Detect which cell encompasses the target text, then output its (x, y) center coordinate. 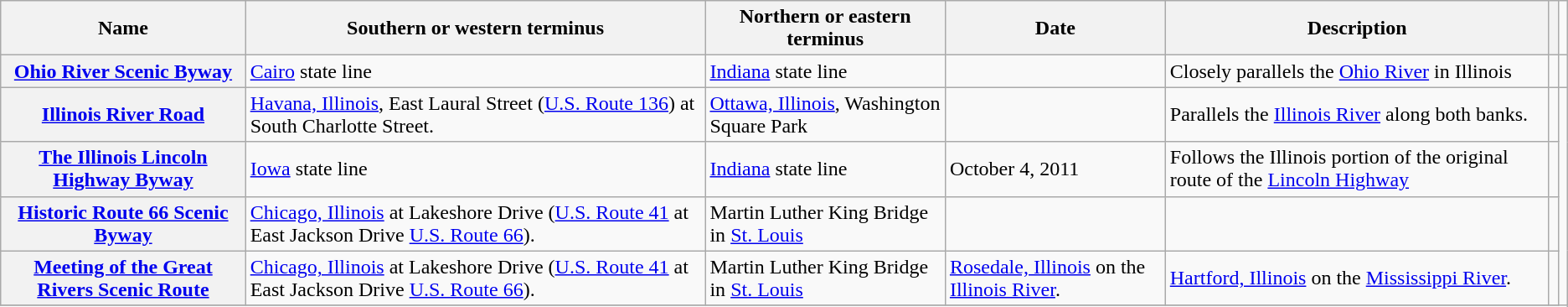
Illinois River Road (123, 114)
Rosedale, Illinois on the Illinois River. (1055, 278)
Historic Route 66 Scenic Byway (123, 223)
Name (123, 29)
Havana, Illinois, East Laural Street (U.S. Route 136) at South Charlotte Street. (476, 114)
Southern or western terminus (476, 29)
Northern or eastern terminus (825, 29)
Cairo state line (476, 71)
Closely parallels the Ohio River in Illinois (1357, 71)
Hartford, Illinois on the Mississippi River. (1357, 278)
Ottawa, Illinois, Washington Square Park (825, 114)
Description (1357, 29)
Parallels the Illinois River along both banks. (1357, 114)
Date (1055, 29)
Ohio River Scenic Byway (123, 71)
October 4, 2011 (1055, 169)
Iowa state line (476, 169)
Follows the Illinois portion of the original route of the Lincoln Highway (1357, 169)
Meeting of the Great Rivers Scenic Route (123, 278)
The Illinois Lincoln Highway Byway (123, 169)
